For the text-containing cell, return its midpoint in (x, y) coordinate format. 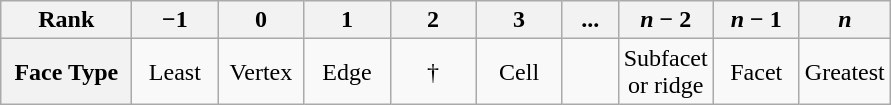
0 (261, 20)
Edge (347, 72)
Facet (756, 72)
3 (519, 20)
−1 (175, 20)
Least (175, 72)
n − 1 (756, 20)
Rank (66, 20)
† (433, 72)
... (590, 20)
Greatest (844, 72)
2 (433, 20)
n (844, 20)
Subfacet or ridge (666, 72)
Vertex (261, 72)
Cell (519, 72)
1 (347, 20)
Face Type (66, 72)
n − 2 (666, 20)
